Capture the cell that displays the provided text and extract its [x, y] central coordinate. 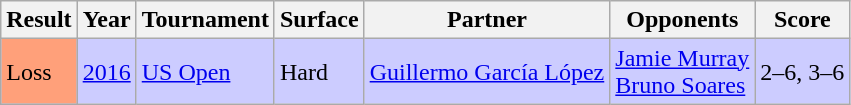
Tournament [205, 20]
Surface [319, 20]
Loss [39, 72]
Result [39, 20]
Jamie Murray Bruno Soares [682, 72]
Guillermo García López [487, 72]
Score [802, 20]
US Open [205, 72]
2016 [106, 72]
2–6, 3–6 [802, 72]
Opponents [682, 20]
Partner [487, 20]
Year [106, 20]
Hard [319, 72]
